Pinpoint the cell where the given text exists, returning its (x, y) midpoint coordinate. 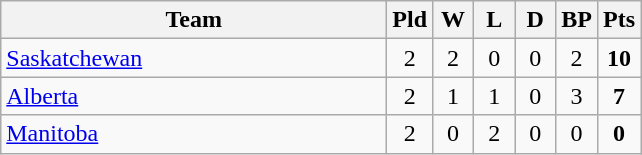
Pld (410, 20)
Pts (618, 20)
D (536, 20)
Saskatchewan (194, 58)
Manitoba (194, 134)
BP (577, 20)
W (454, 20)
Team (194, 20)
Alberta (194, 96)
3 (577, 96)
10 (618, 58)
7 (618, 96)
L (494, 20)
